For the text-containing cell, return its midpoint in [X, Y] coordinate format. 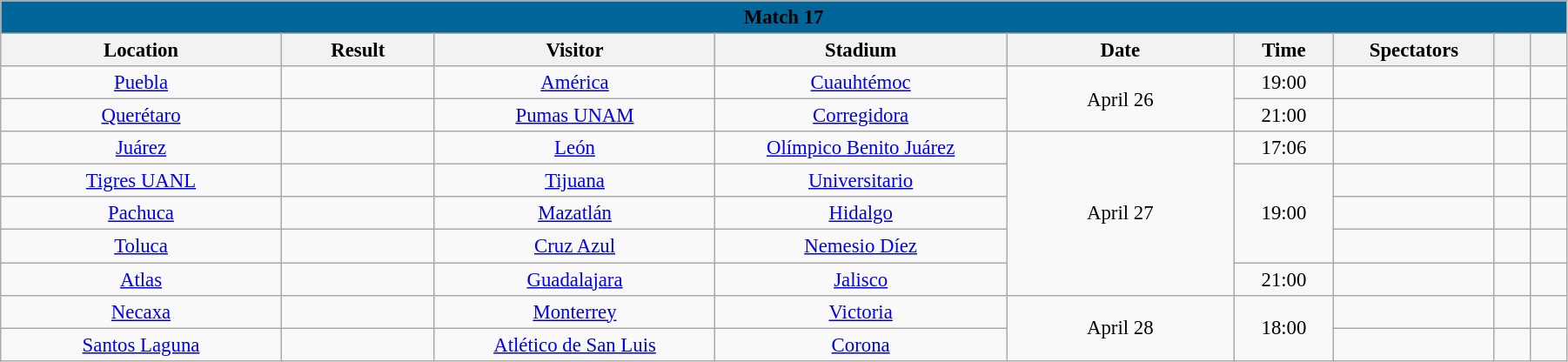
Tigres UANL [141, 181]
Necaxa [141, 312]
Result [358, 50]
Juárez [141, 148]
Corona [861, 345]
Monterrey [574, 312]
17:06 [1284, 148]
Corregidora [861, 116]
León [574, 148]
Jalisco [861, 279]
Stadium [861, 50]
Match 17 [784, 17]
Pachuca [141, 213]
Atlas [141, 279]
Hidalgo [861, 213]
Atlético de San Luis [574, 345]
Olímpico Benito Juárez [861, 148]
Date [1121, 50]
Tijuana [574, 181]
Universitario [861, 181]
Puebla [141, 83]
Location [141, 50]
Time [1284, 50]
Pumas UNAM [574, 116]
18:00 [1284, 327]
Cuauhtémoc [861, 83]
Mazatlán [574, 213]
Nemesio Díez [861, 246]
América [574, 83]
Querétaro [141, 116]
Toluca [141, 246]
April 26 [1121, 99]
Santos Laguna [141, 345]
April 27 [1121, 213]
Guadalajara [574, 279]
April 28 [1121, 327]
Spectators [1414, 50]
Victoria [861, 312]
Visitor [574, 50]
Cruz Azul [574, 246]
